Provide the [x, y] coordinate of the cell's center where the given text is located.  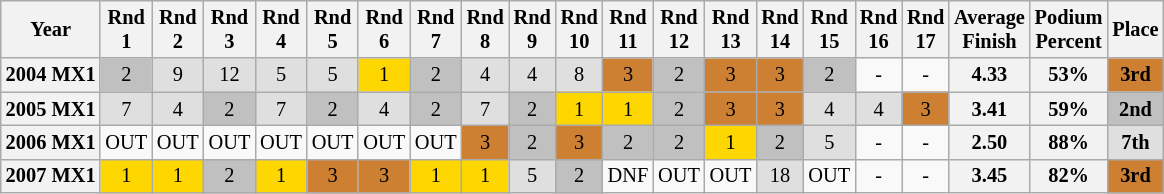
8 [580, 75]
Rnd11 [628, 29]
Rnd1 [126, 29]
Rnd3 [230, 29]
PodiumPercent [1069, 29]
59% [1069, 109]
Rnd15 [829, 29]
DNF [628, 176]
AverageFinish [990, 29]
2004 MX1 [51, 75]
Rnd17 [926, 29]
Rnd7 [436, 29]
Rnd10 [580, 29]
9 [178, 75]
4.33 [990, 75]
53% [1069, 75]
Rnd13 [731, 29]
Rnd16 [878, 29]
Place [1135, 29]
Rnd14 [780, 29]
Rnd5 [333, 29]
2.50 [990, 142]
2007 MX1 [51, 176]
18 [780, 176]
Rnd2 [178, 29]
2006 MX1 [51, 142]
2005 MX1 [51, 109]
2nd [1135, 109]
Rnd8 [486, 29]
82% [1069, 176]
Rnd9 [532, 29]
7th [1135, 142]
88% [1069, 142]
3.41 [990, 109]
Rnd6 [384, 29]
Rnd4 [281, 29]
Rnd12 [679, 29]
Year [51, 29]
3.45 [990, 176]
12 [230, 75]
